Locate the cell with the specified text and output its [x, y] center coordinate. 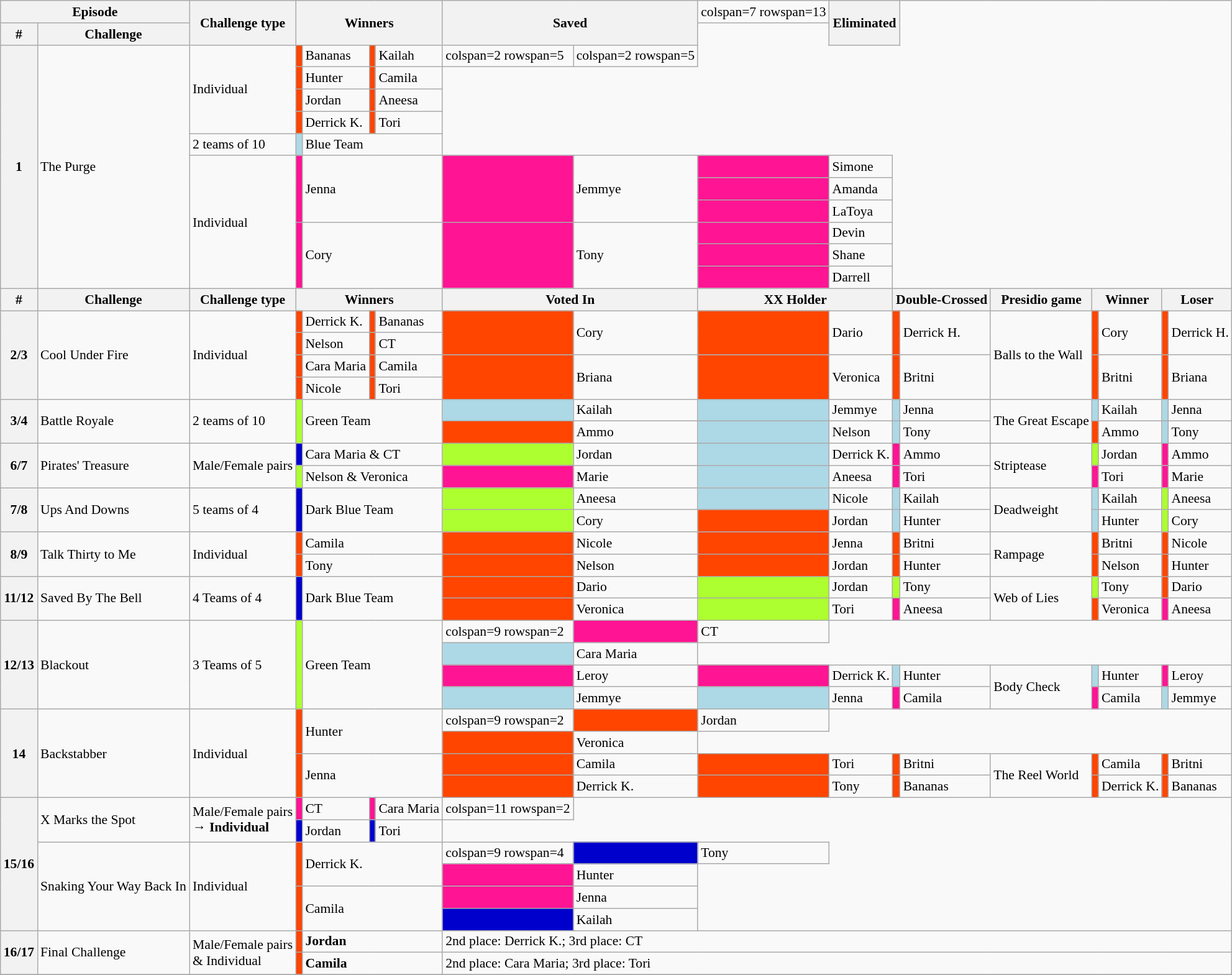
Ups And Downs [113, 510]
2nd place: Derrick K.; 3rd place: CT [837, 941]
Saved By The Bell [113, 598]
Amanda [861, 189]
Striptease [1041, 466]
2nd place: Cara Maria; 3rd place: Tori [837, 964]
Pirates' Treasure [113, 466]
Simone [861, 167]
colspan=11 rowspan=2 [508, 809]
Male/Female pairs& Individual [242, 952]
Eliminated [865, 22]
Battle Royale [113, 421]
Body Check [1041, 687]
8/9 [19, 554]
Backstabber [113, 753]
16/17 [19, 952]
4 Teams of 4 [242, 598]
Nelson & Veronica [372, 477]
3 Teams of 5 [242, 665]
1 [19, 167]
11/12 [19, 598]
Devin [861, 233]
Episode [95, 12]
Darrell [861, 278]
Saved [570, 22]
Double-Crossed [942, 300]
colspan=7 rowspan=13 [763, 12]
Web of Lies [1041, 598]
Blackout [113, 665]
Balls to the Wall [1041, 355]
12/13 [19, 665]
15/16 [19, 864]
Talk Thirty to Me [113, 554]
Male/Female pairs [242, 466]
Male/Female pairs→ Individual [242, 820]
LaToya [861, 211]
Rampage [1041, 554]
The Purge [113, 167]
Winner [1127, 300]
6/7 [19, 466]
Snaking Your Way Back In [113, 886]
XX Holder [795, 300]
Voted In [570, 300]
The Reel World [1041, 776]
Cool Under Fire [113, 355]
Blue Team [372, 145]
7/8 [19, 510]
14 [19, 753]
Deadweight [1041, 510]
Loser [1197, 300]
X Marks the Spot [113, 820]
The Great Escape [1041, 421]
Shane [861, 255]
5 teams of 4 [242, 510]
Final Challenge [113, 952]
colspan=9 rowspan=4 [508, 853]
2/3 [19, 355]
Cara Maria & CT [372, 455]
3/4 [19, 421]
Presidio game [1041, 300]
